For the text-containing cell, return its midpoint in [x, y] coordinate format. 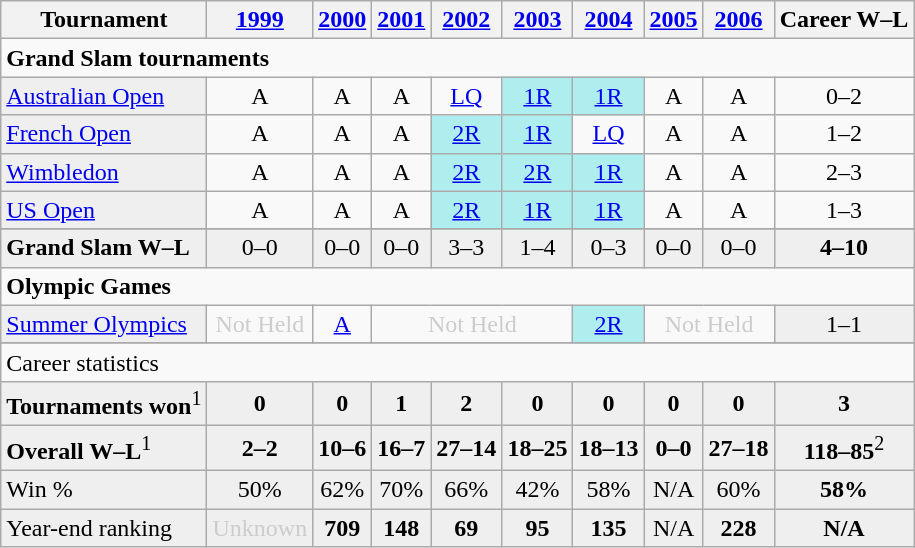
10–6 [342, 448]
4–10 [844, 248]
Career W–L [844, 20]
2005 [674, 20]
1–3 [844, 210]
0–3 [608, 248]
135 [608, 528]
18–13 [608, 448]
60% [738, 489]
2–2 [260, 448]
Tournaments won1 [104, 404]
Win % [104, 489]
66% [466, 489]
148 [402, 528]
Overall W–L1 [104, 448]
3 [844, 404]
Olympic Games [458, 286]
Tournament [104, 20]
3–3 [466, 248]
Wimbledon [104, 172]
1 [402, 404]
1–2 [844, 134]
1–4 [538, 248]
16–7 [402, 448]
2–3 [844, 172]
2000 [342, 20]
1999 [260, 20]
42% [538, 489]
Unknown [260, 528]
27–18 [738, 448]
2006 [738, 20]
Summer Olympics [104, 324]
62% [342, 489]
Grand Slam W–L [104, 248]
69 [466, 528]
French Open [104, 134]
228 [738, 528]
27–14 [466, 448]
70% [402, 489]
2001 [402, 20]
2003 [538, 20]
1–1 [844, 324]
50% [260, 489]
Year-end ranking [104, 528]
2004 [608, 20]
2 [466, 404]
US Open [104, 210]
118–852 [844, 448]
709 [342, 528]
Australian Open [104, 96]
Career statistics [458, 362]
0–2 [844, 96]
2002 [466, 20]
95 [538, 528]
18–25 [538, 448]
Grand Slam tournaments [458, 58]
